Locate the cell with the specified text and output its (x, y) center coordinate. 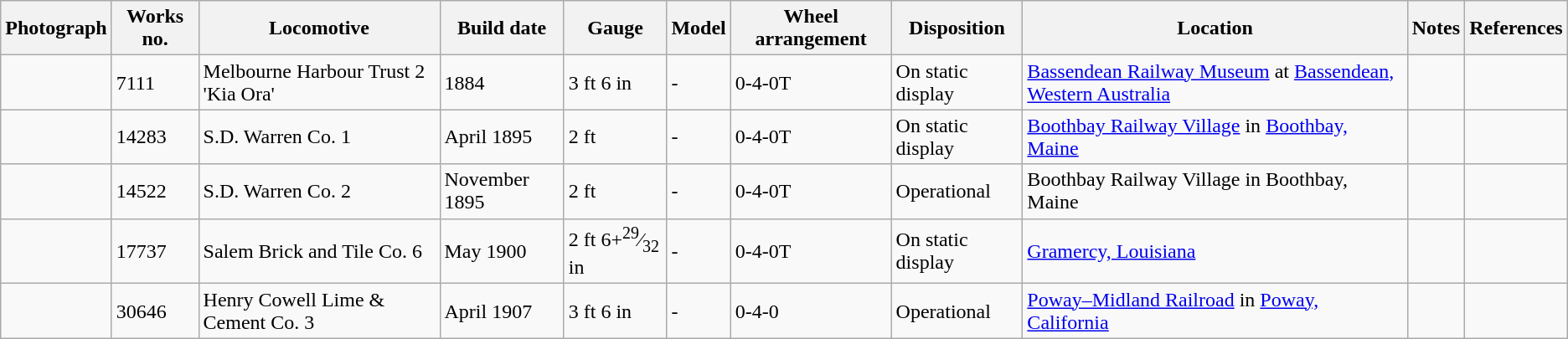
Locomotive (319, 28)
S.D. Warren Co. 1 (319, 137)
Model (699, 28)
Gauge (615, 28)
Salem Brick and Tile Co. 6 (319, 251)
Disposition (957, 28)
Henry Cowell Lime & Cement Co. 3 (319, 311)
References (1516, 28)
Works no. (155, 28)
1884 (502, 82)
17737 (155, 251)
Poway–Midland Railroad in Poway, California (1215, 311)
2 ft 6+29⁄32 in (615, 251)
April 1907 (502, 311)
Notes (1436, 28)
Gramercy, Louisiana (1215, 251)
30646 (155, 311)
April 1895 (502, 137)
Bassendean Railway Museum at Bassendean, Western Australia (1215, 82)
14283 (155, 137)
Melbourne Harbour Trust 2 'Kia Ora' (319, 82)
7111 (155, 82)
May 1900 (502, 251)
Wheel arrangement (811, 28)
S.D. Warren Co. 2 (319, 191)
0-4-0 (811, 311)
14522 (155, 191)
November 1895 (502, 191)
Photograph (56, 28)
Build date (502, 28)
Location (1215, 28)
